Capture the cell that displays the provided text and extract its [X, Y] central coordinate. 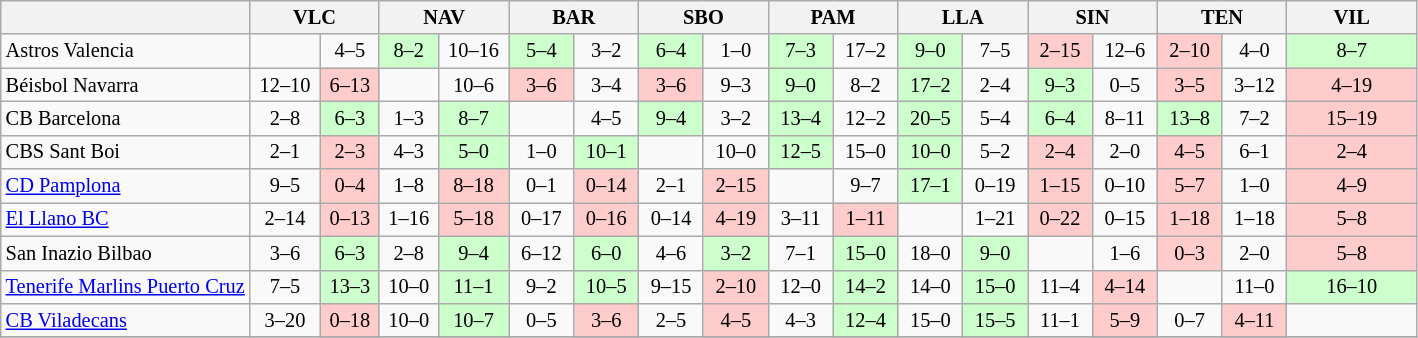
0–10 [1124, 186]
0–7 [1190, 320]
LLA [963, 17]
12–2 [866, 118]
0–3 [1190, 253]
9–7 [866, 186]
8–11 [1124, 118]
17–1 [930, 186]
1–11 [866, 219]
1–21 [996, 219]
6–13 [350, 85]
0–19 [996, 186]
2–5 [672, 320]
5–2 [996, 152]
11–4 [1060, 287]
6–0 [606, 253]
San Inazio Bilbao [126, 253]
14–0 [930, 287]
5–0 [474, 152]
El Llano BC [126, 219]
CD Pamplona [126, 186]
BAR [574, 17]
CB Viladecans [126, 320]
12–6 [1124, 51]
10–7 [474, 320]
1–3 [408, 118]
18–0 [930, 253]
2–3 [350, 152]
VIL [1352, 17]
Astros Valencia [126, 51]
2–14 [286, 219]
5–9 [1124, 320]
SBO [704, 17]
13–3 [350, 287]
9–15 [672, 287]
4–9 [1352, 186]
10–6 [474, 85]
0–22 [1060, 219]
CB Barcelona [126, 118]
1–6 [1124, 253]
NAV [444, 17]
CBS Sant Boi [126, 152]
20–5 [930, 118]
11–0 [1254, 287]
6–1 [1254, 152]
Tenerife Marlins Puerto Cruz [126, 287]
VLC [315, 17]
16–10 [1352, 287]
15–5 [996, 320]
0–13 [350, 219]
13–8 [1190, 118]
3–20 [286, 320]
3–12 [1254, 85]
0–17 [542, 219]
9–2 [542, 287]
Béisbol Navarra [126, 85]
7–2 [1254, 118]
0–18 [350, 320]
12–4 [866, 320]
PAM [833, 17]
TEN [1222, 17]
12–5 [800, 152]
4–0 [1254, 51]
10–1 [606, 152]
4–14 [1124, 287]
12–0 [800, 287]
5–18 [474, 219]
4–11 [1254, 320]
0–4 [350, 186]
10–5 [606, 287]
1–8 [408, 186]
SIN [1093, 17]
6–12 [542, 253]
12–10 [286, 85]
5–7 [1190, 186]
1–15 [1060, 186]
9–5 [286, 186]
4–6 [672, 253]
0–15 [1124, 219]
7–1 [800, 253]
3–5 [1190, 85]
15–19 [1352, 118]
10–16 [474, 51]
3–4 [606, 85]
3–11 [800, 219]
13–4 [800, 118]
14–2 [866, 287]
0–16 [606, 219]
7–3 [800, 51]
0–1 [542, 186]
8–18 [474, 186]
1–16 [408, 219]
